Find where the given text appears and provide that cell's center as (X, Y) coordinate. 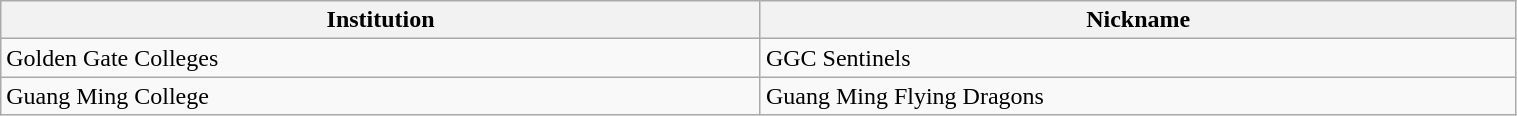
Guang Ming Flying Dragons (1138, 96)
Institution (381, 20)
GGC Sentinels (1138, 58)
Nickname (1138, 20)
Guang Ming College (381, 96)
Golden Gate Colleges (381, 58)
